Extract the [x, y] coordinate from the center of the cell holding the provided text.  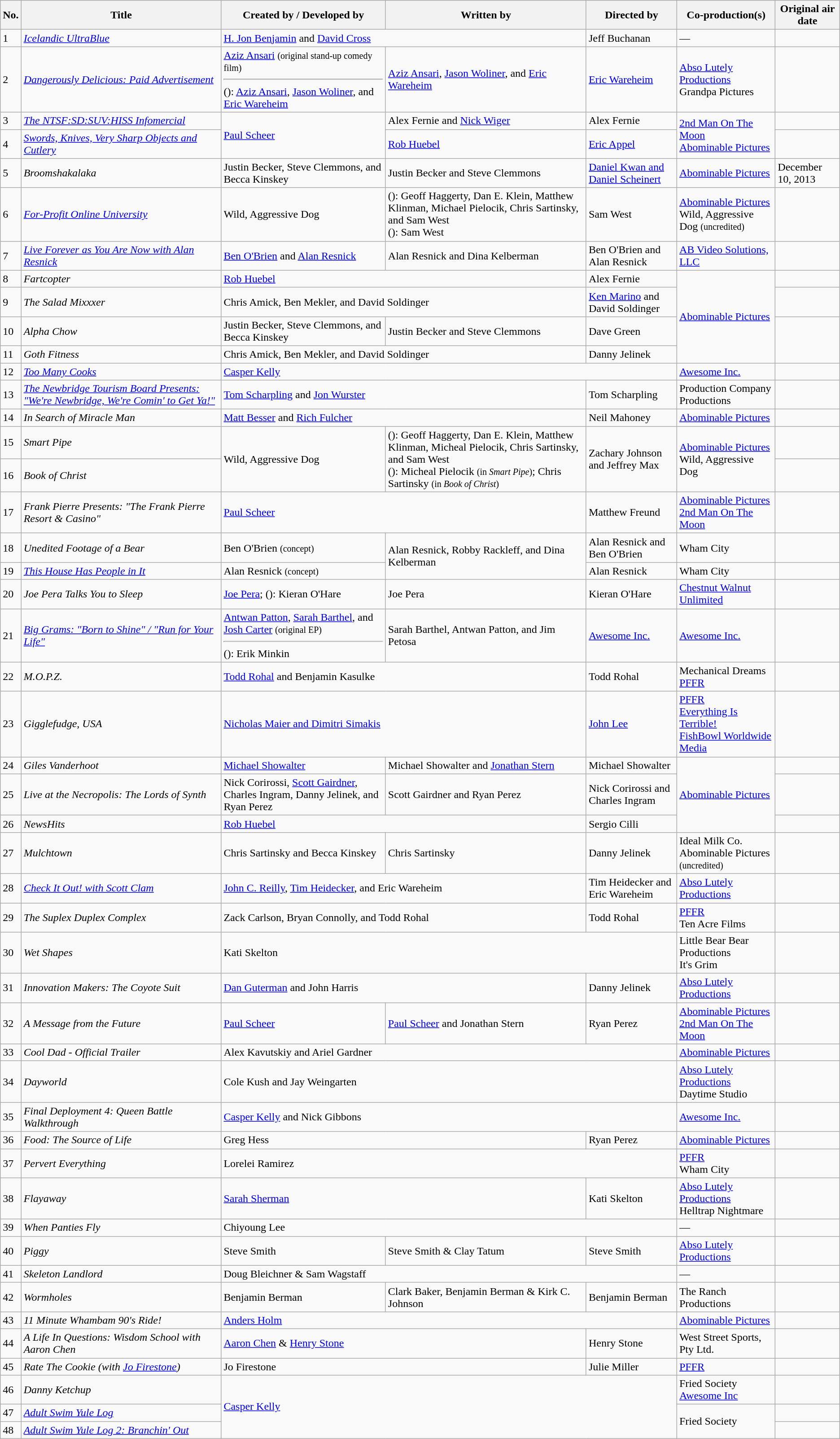
9 [11, 302]
Icelandic UltraBlue [121, 38]
47 [11, 1413]
Abso Lutely ProductionsHelltrap Nightmare [726, 1198]
Michael Showalter and Jonathan Stern [486, 765]
Alan Resnick (concept) [303, 571]
34 [11, 1082]
The NTSF:SD:SUV:HISS Infomercial [121, 121]
Title [121, 15]
17 [11, 513]
When Panties Fly [121, 1228]
26 [11, 824]
For-Profit Online University [121, 215]
Neil Mahoney [631, 418]
Directed by [631, 15]
Rate The Cookie (with Jo Firestone) [121, 1367]
5 [11, 173]
Fried Society [726, 1421]
3 [11, 121]
39 [11, 1228]
20 [11, 594]
Dangerously Delicious: Paid Advertisement [121, 79]
Chris Sartinsky [486, 853]
Abso Lutely ProductionsGrandpa Pictures [726, 79]
AB Video Solutions, LLC [726, 256]
7 [11, 256]
11 [11, 354]
30 [11, 953]
24 [11, 765]
8 [11, 279]
4 [11, 144]
Final Deployment 4: Queen Battle Walkthrough [121, 1117]
Joe Pera Talks You to Sleep [121, 594]
Ben O'Brien (concept) [303, 548]
Flayaway [121, 1198]
Steve Smith & Clay Tatum [486, 1250]
A Message from the Future [121, 1023]
Eric Appel [631, 144]
Mechanical DreamsPFFR [726, 677]
Alan Resnick and Dina Kelberman [486, 256]
Aaron Chen & Henry Stone [404, 1343]
Piggy [121, 1250]
The Newbridge Tourism Board Presents: "We're Newbridge, We're Comin' to Get Ya!" [121, 395]
Giles Vanderhoot [121, 765]
Eric Wareheim [631, 79]
44 [11, 1343]
Fried SocietyAwesome Inc [726, 1390]
Ken Marino and David Soldinger [631, 302]
Alan Resnick, Robby Rackleff, and Dina Kelberman [486, 557]
Zack Carlson, Bryan Connolly, and Todd Rohal [404, 917]
Little Bear Bear ProductionsIt's Grim [726, 953]
Alan Resnick and Ben O'Brien [631, 548]
Dayworld [121, 1082]
Cool Dad - Official Trailer [121, 1053]
Cole Kush and Jay Weingarten [449, 1082]
Gigglefudge, USA [121, 724]
John Lee [631, 724]
Chris Sartinsky and Becca Kinskey [303, 853]
Dave Green [631, 331]
Innovation Makers: The Coyote Suit [121, 988]
Frank Pierre Presents: "The Frank Pierre Resort & Casino" [121, 513]
Created by / Developed by [303, 15]
Zachary Johnson and Jeffrey Max [631, 459]
Chiyoung Lee [449, 1228]
32 [11, 1023]
Joe Pera; (): Kieran O'Hare [303, 594]
Ideal Milk Co.Abominable Pictures (uncredited) [726, 853]
Chestnut Walnut Unlimited [726, 594]
19 [11, 571]
Co-production(s) [726, 15]
31 [11, 988]
M.O.P.Z. [121, 677]
37 [11, 1163]
Abominable PicturesWild, Aggressive Dog (uncredited) [726, 215]
16 [11, 476]
10 [11, 331]
Nick Corirossi and Charles Ingram [631, 794]
Doug Bleichner & Sam Wagstaff [449, 1274]
2 [11, 79]
25 [11, 794]
A Life In Questions: Wisdom School with Aaron Chen [121, 1343]
John C. Reilly, Tim Heidecker, and Eric Wareheim [404, 888]
23 [11, 724]
Smart Pipe [121, 443]
35 [11, 1117]
Lorelei Ramirez [449, 1163]
2nd Man On The MoonAbominable Pictures [726, 136]
Aziz Ansari (original stand-up comedy film)(): Aziz Ansari, Jason Woliner, and Eric Wareheim [303, 79]
Scott Gairdner and Ryan Perez [486, 794]
1 [11, 38]
(): Geoff Haggerty, Dan E. Klein, Matthew Klinman, Michael Pielocik, Chris Sartinsky, and Sam West(): Sam West [486, 215]
Wet Shapes [121, 953]
PFFREverything Is Terrible!FishBowl Worldwide Media [726, 724]
Alan Resnick [631, 571]
Daniel Kwan and Daniel Scheinert [631, 173]
Check It Out! with Scott Clam [121, 888]
PFFR [726, 1367]
Wormholes [121, 1297]
Anders Holm [449, 1320]
41 [11, 1274]
Abso Lutely ProductionsDaytime Studio [726, 1082]
Mulchtown [121, 853]
18 [11, 548]
The Salad Mixxxer [121, 302]
33 [11, 1053]
6 [11, 215]
Clark Baker, Benjamin Berman & Kirk C. Johnson [486, 1297]
Swords, Knives, Very Sharp Objects and Cutlery [121, 144]
12 [11, 371]
21 [11, 636]
Aziz Ansari, Jason Woliner, and Eric Wareheim [486, 79]
Todd Rohal and Benjamin Kasulke [404, 677]
PFFRWham City [726, 1163]
22 [11, 677]
Too Many Cooks [121, 371]
Sam West [631, 215]
14 [11, 418]
Fartcopter [121, 279]
H. Jon Benjamin and David Cross [404, 38]
Alex Fernie and Nick Wiger [486, 121]
Original air date [808, 15]
Big Grams: "Born to Shine" / "Run for Your Life" [121, 636]
Kieran O'Hare [631, 594]
Adult Swim Yule Log [121, 1413]
Paul Scheer and Jonathan Stern [486, 1023]
45 [11, 1367]
Jeff Buchanan [631, 38]
Sarah Sherman [404, 1198]
Antwan Patton, Sarah Barthel, and Josh Carter (original EP)(): Erik Minkin [303, 636]
Tom Scharpling [631, 395]
Matthew Freund [631, 513]
Written by [486, 15]
38 [11, 1198]
Skeleton Landlord [121, 1274]
Nicholas Maier and Dimitri Simakis [404, 724]
Food: The Source of Life [121, 1140]
Abominable PicturesWild, Aggressive Dog [726, 459]
Pervert Everything [121, 1163]
Broomshakalaka [121, 173]
Live at the Necropolis: The Lords of Synth [121, 794]
Unedited Footage of a Bear [121, 548]
36 [11, 1140]
48 [11, 1430]
Production Company Productions [726, 395]
Sarah Barthel, Antwan Patton, and Jim Petosa [486, 636]
40 [11, 1250]
Alex Kavutskiy and Ariel Gardner [449, 1053]
28 [11, 888]
Sergio Cilli [631, 824]
This House Has People in It [121, 571]
West Street Sports, Pty Ltd. [726, 1343]
29 [11, 917]
The Suplex Duplex Complex [121, 917]
27 [11, 853]
Alpha Chow [121, 331]
Live Forever as You Are Now with Alan Resnick [121, 256]
Jo Firestone [404, 1367]
PFFRTen Acre Films [726, 917]
The Ranch Productions [726, 1297]
46 [11, 1390]
Danny Ketchup [121, 1390]
Greg Hess [404, 1140]
No. [11, 15]
Goth Fitness [121, 354]
In Search of Miracle Man [121, 418]
Julie Miller [631, 1367]
13 [11, 395]
NewsHits [121, 824]
Matt Besser and Rich Fulcher [404, 418]
Adult Swim Yule Log 2: Branchin' Out [121, 1430]
15 [11, 443]
Casper Kelly and Nick Gibbons [449, 1117]
Henry Stone [631, 1343]
Nick Corirossi, Scott Gairdner, Charles Ingram, Danny Jelinek, and Ryan Perez [303, 794]
Tom Scharpling and Jon Wurster [404, 395]
Joe Pera [486, 594]
Book of Christ [121, 476]
Tim Heidecker and Eric Wareheim [631, 888]
43 [11, 1320]
Dan Guterman and John Harris [404, 988]
42 [11, 1297]
11 Minute Whambam 90's Ride! [121, 1320]
December 10, 2013 [808, 173]
